Locate the cell with the specified text and output its (X, Y) center coordinate. 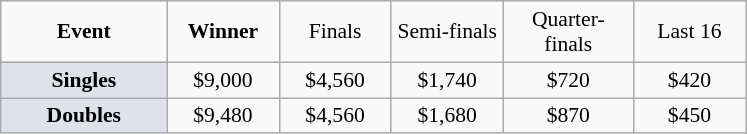
Last 16 (689, 32)
$420 (689, 80)
$1,680 (447, 116)
Quarter-finals (568, 32)
$9,480 (223, 116)
Winner (223, 32)
Semi-finals (447, 32)
Event (84, 32)
Singles (84, 80)
$1,740 (447, 80)
$450 (689, 116)
Doubles (84, 116)
$9,000 (223, 80)
$870 (568, 116)
Finals (335, 32)
$720 (568, 80)
